Detect which cell encompasses the target text, then output its (x, y) center coordinate. 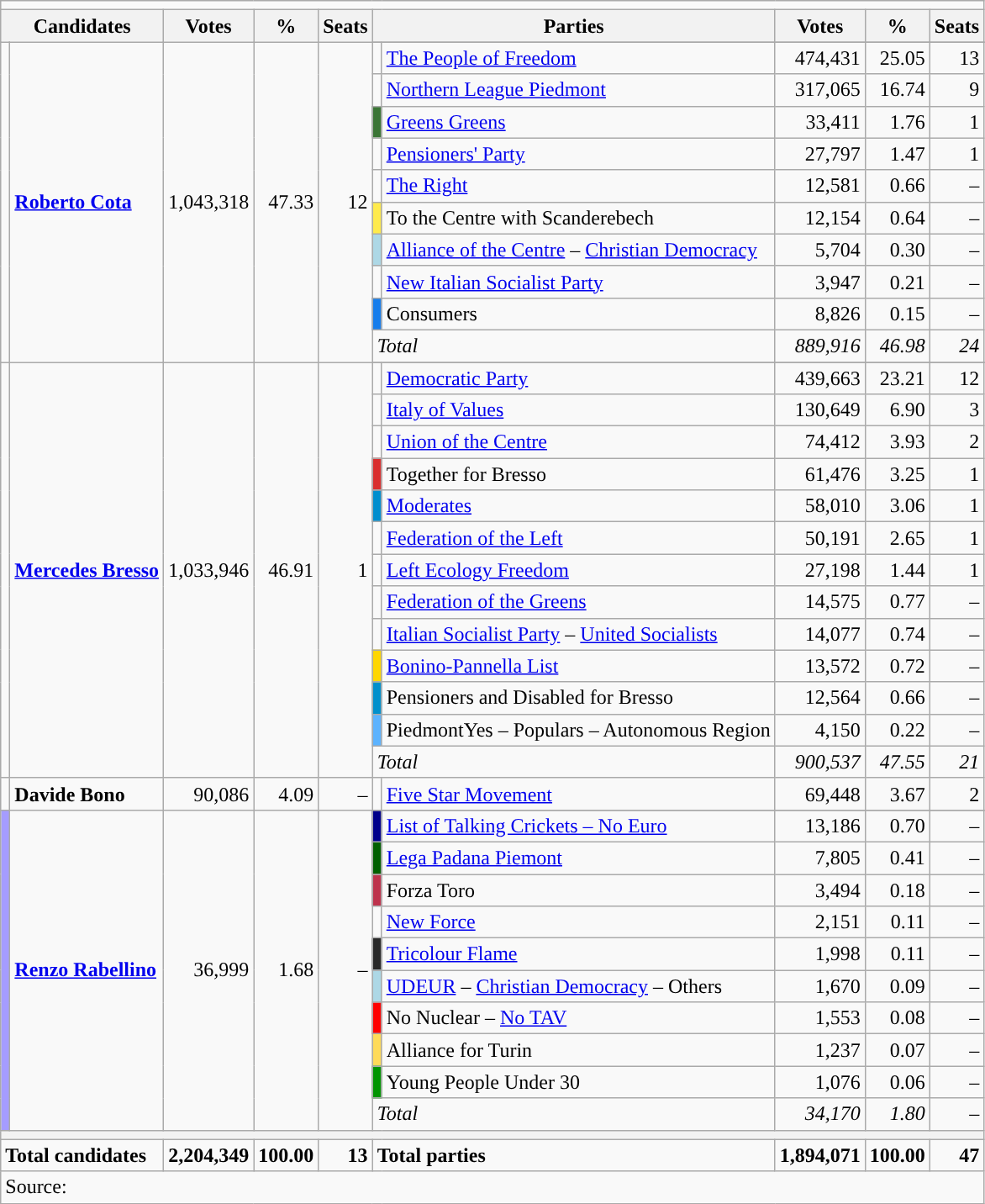
Left Ecology Freedom (578, 570)
1.68 (286, 970)
Renzo Rabellino (87, 970)
0.09 (898, 986)
New Force (578, 922)
Northern League Piedmont (578, 90)
0.70 (898, 826)
Consumers (578, 314)
13,186 (820, 826)
Roberto Cota (87, 202)
12,564 (820, 698)
14,575 (820, 602)
0.41 (898, 858)
Davide Bono (87, 794)
The Right (578, 186)
889,916 (820, 346)
New Italian Socialist Party (578, 282)
Total candidates (82, 1155)
8,826 (820, 314)
16.74 (898, 90)
Source: (492, 1187)
Pensioners and Disabled for Bresso (578, 698)
Tricolour Flame (578, 954)
474,431 (820, 58)
47.55 (898, 762)
50,191 (820, 538)
4,150 (820, 730)
Forza Toro (578, 890)
0.15 (898, 314)
9 (956, 90)
25.05 (898, 58)
74,412 (820, 442)
34,170 (820, 1114)
27,797 (820, 154)
12,154 (820, 218)
1.80 (898, 1114)
Lega Padana Piemont (578, 858)
1,894,071 (820, 1155)
3.25 (898, 474)
7,805 (820, 858)
1,670 (820, 986)
46.98 (898, 346)
3,947 (820, 282)
130,649 (820, 410)
Bonino-Pannella List (578, 666)
Italian Socialist Party – United Socialists (578, 634)
3.93 (898, 442)
1.47 (898, 154)
33,411 (820, 122)
4.09 (286, 794)
Young People Under 30 (578, 1082)
317,065 (820, 90)
3.67 (898, 794)
61,476 (820, 474)
Federation of the Left (578, 538)
1,043,318 (208, 202)
21 (956, 762)
Union of the Centre (578, 442)
No Nuclear – No TAV (578, 1018)
Together for Bresso (578, 474)
0.30 (898, 250)
2,151 (820, 922)
900,537 (820, 762)
0.77 (898, 602)
439,663 (820, 378)
Five Star Movement (578, 794)
13,572 (820, 666)
0.08 (898, 1018)
2.65 (898, 538)
List of Talking Crickets – No Euro (578, 826)
Federation of the Greens (578, 602)
0.18 (898, 890)
36,999 (208, 970)
0.07 (898, 1050)
69,448 (820, 794)
Mercedes Bresso (87, 570)
3 (956, 410)
The People of Freedom (578, 58)
Italy of Values (578, 410)
Alliance for Turin (578, 1050)
0.74 (898, 634)
1,998 (820, 954)
1,033,946 (208, 570)
Moderates (578, 506)
PiedmontYes – Populars – Autonomous Region (578, 730)
27,198 (820, 570)
Candidates (82, 26)
0.06 (898, 1082)
6.90 (898, 410)
Greens Greens (578, 122)
Democratic Party (578, 378)
58,010 (820, 506)
14,077 (820, 634)
1,237 (820, 1050)
0.22 (898, 730)
To the Centre with Scanderebech (578, 218)
0.72 (898, 666)
23.21 (898, 378)
Total parties (573, 1155)
1.44 (898, 570)
1,076 (820, 1082)
47.33 (286, 202)
1,553 (820, 1018)
1.76 (898, 122)
Alliance of the Centre – Christian Democracy (578, 250)
46.91 (286, 570)
0.21 (898, 282)
0.64 (898, 218)
3.06 (898, 506)
47 (956, 1155)
UDEUR – Christian Democracy – Others (578, 986)
5,704 (820, 250)
3,494 (820, 890)
12,581 (820, 186)
Parties (573, 26)
90,086 (208, 794)
24 (956, 346)
Pensioners' Party (578, 154)
2,204,349 (208, 1155)
